Pinpoint the cell where the given text exists, returning its (X, Y) midpoint coordinate. 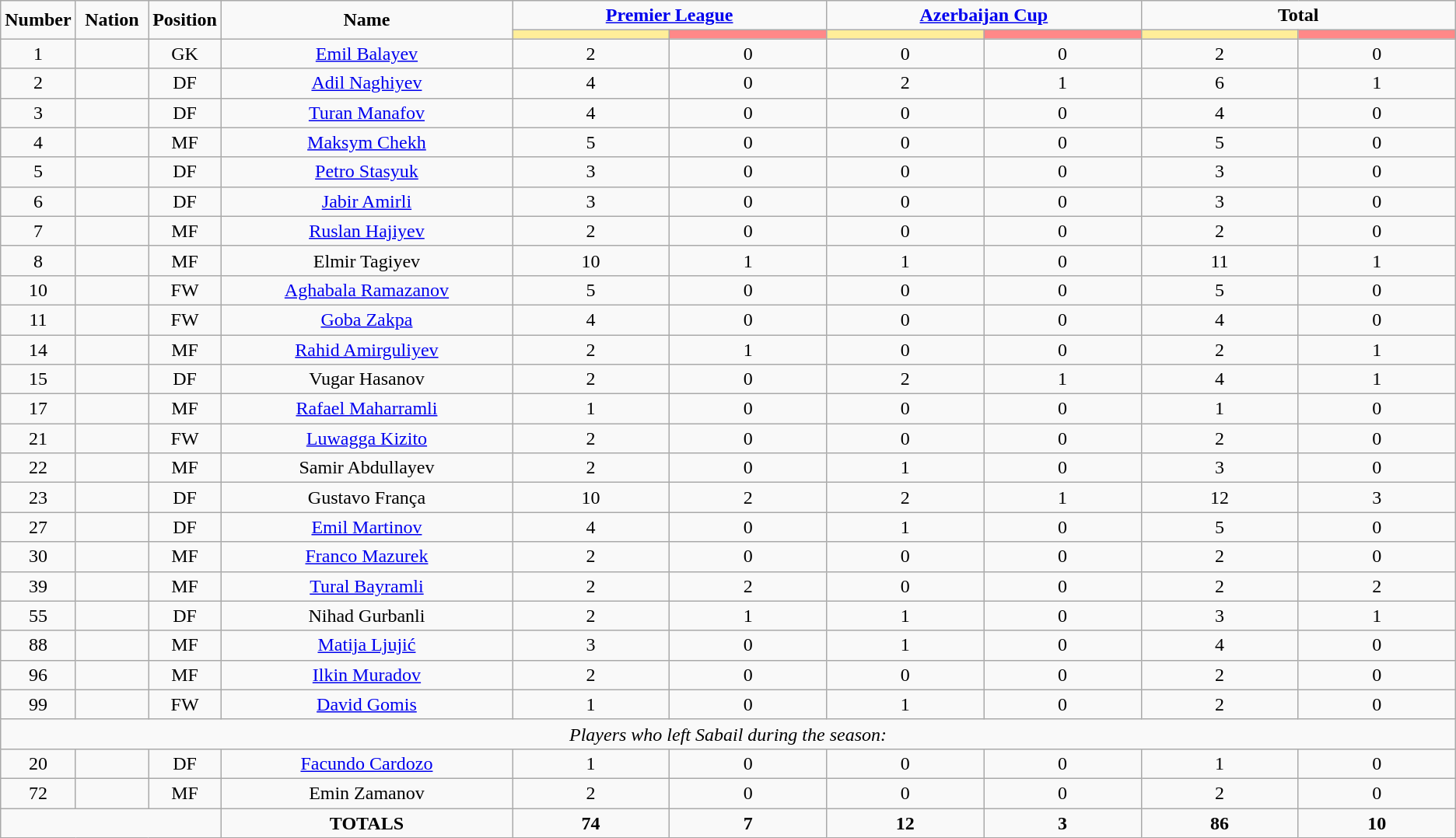
Matija Ljujić (366, 645)
72 (38, 793)
23 (38, 498)
21 (38, 438)
8 (38, 260)
Luwagga Kizito (366, 438)
30 (38, 557)
Total (1298, 16)
Jabir Amirli (366, 201)
Gustavo França (366, 498)
Emil Balayev (366, 54)
Premier League (669, 16)
Franco Mazurek (366, 557)
Maksym Chekh (366, 142)
Number (38, 20)
Petro Stasyuk (366, 172)
Rahid Amirguliyev (366, 349)
Ruslan Hajiyev (366, 231)
Adil Naghiyev (366, 83)
Samir Abdullayev (366, 468)
74 (590, 823)
55 (38, 616)
39 (38, 586)
14 (38, 349)
Emin Zamanov (366, 793)
Elmir Tagiyev (366, 260)
David Gomis (366, 704)
Players who left Sabail during the season: (728, 734)
88 (38, 645)
Rafael Maharramli (366, 409)
Nation (112, 20)
Turan Manafov (366, 113)
22 (38, 468)
Emil Martinov (366, 527)
Tural Bayramli (366, 586)
Aghabala Ramazanov (366, 290)
Azerbaijan Cup (984, 16)
TOTALS (366, 823)
17 (38, 409)
96 (38, 675)
Name (366, 20)
Ilkin Muradov (366, 675)
Goba Zakpa (366, 319)
Position (185, 20)
Nihad Gurbanli (366, 616)
GK (185, 54)
15 (38, 379)
20 (38, 763)
86 (1220, 823)
Vugar Hasanov (366, 379)
99 (38, 704)
Facundo Cardozo (366, 763)
27 (38, 527)
